Detect which cell encompasses the target text, then output its (x, y) center coordinate. 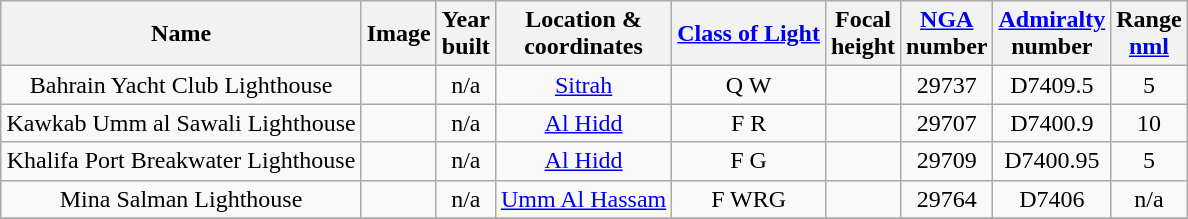
Rangenml (1149, 34)
Mina Salman Lighthouse (181, 199)
Name (181, 34)
F G (749, 161)
D7400.95 (1052, 161)
Sitrah (583, 85)
D7409.5 (1052, 85)
29764 (947, 199)
Image (398, 34)
10 (1149, 123)
Focalheight (862, 34)
F R (749, 123)
D7406 (1052, 199)
Class of Light (749, 34)
Bahrain Yacht Club Lighthouse (181, 85)
NGAnumber (947, 34)
Q W (749, 85)
Khalifa Port Breakwater Lighthouse (181, 161)
29707 (947, 123)
Admiraltynumber (1052, 34)
Location & coordinates (583, 34)
D7400.9 (1052, 123)
F WRG (749, 199)
Yearbuilt (466, 34)
29737 (947, 85)
29709 (947, 161)
Kawkab Umm al Sawali Lighthouse (181, 123)
Umm Al Hassam (583, 199)
